Extract the (x, y) coordinate from the center of the cell holding the provided text.  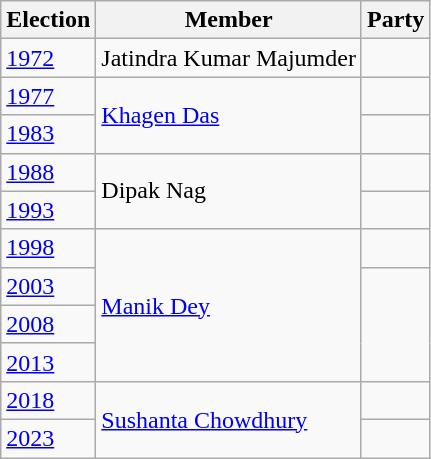
Manik Dey (229, 305)
Dipak Nag (229, 191)
2013 (48, 362)
1993 (48, 210)
Jatindra Kumar Majumder (229, 58)
2008 (48, 324)
2023 (48, 438)
2018 (48, 400)
1998 (48, 248)
1983 (48, 134)
Sushanta Chowdhury (229, 419)
Khagen Das (229, 115)
2003 (48, 286)
Member (229, 20)
Party (395, 20)
1972 (48, 58)
1988 (48, 172)
1977 (48, 96)
Election (48, 20)
